Determine the [x, y] coordinate at the center of the cell enclosing the given text.  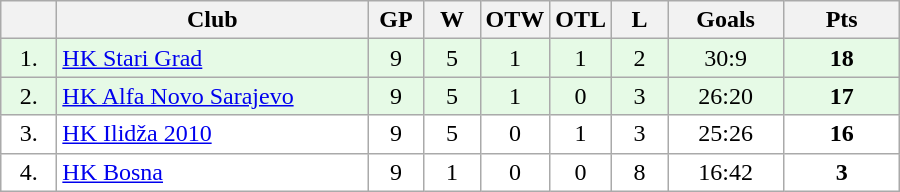
3. [29, 134]
26:20 [726, 96]
16 [842, 134]
2 [640, 58]
HK Bosna [212, 172]
GP [396, 20]
30:9 [726, 58]
Goals [726, 20]
L [640, 20]
18 [842, 58]
Club [212, 20]
HK Ilidža 2010 [212, 134]
HK Alfa Novo Sarajevo [212, 96]
17 [842, 96]
16:42 [726, 172]
OTL [581, 20]
25:26 [726, 134]
2. [29, 96]
Pts [842, 20]
OTW [515, 20]
4. [29, 172]
HK Stari Grad [212, 58]
1. [29, 58]
8 [640, 172]
W [452, 20]
